Return the (X, Y) coordinate for the center point of the cell that contains the specified text.  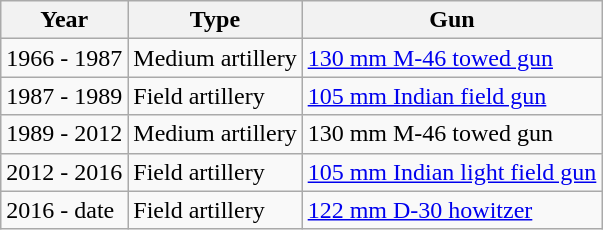
122 mm D-30 howitzer (452, 210)
1989 - 2012 (64, 134)
105 mm Indian field gun (452, 96)
2016 - date (64, 210)
Year (64, 20)
1966 - 1987 (64, 58)
1987 - 1989 (64, 96)
Gun (452, 20)
Type (215, 20)
2012 - 2016 (64, 172)
105 mm Indian light field gun (452, 172)
